Search for the cell housing the specified text and yield its [x, y] center coordinate. 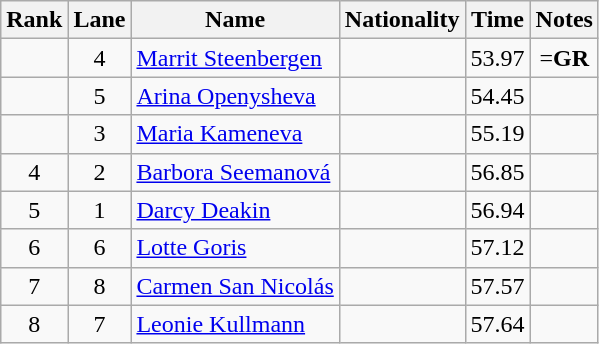
53.97 [498, 58]
=GR [564, 58]
56.85 [498, 172]
Name [235, 20]
Maria Kameneva [235, 134]
Marrit Steenbergen [235, 58]
1 [100, 210]
Rank [34, 20]
Nationality [402, 20]
Time [498, 20]
Notes [564, 20]
Lotte Goris [235, 248]
57.12 [498, 248]
55.19 [498, 134]
57.64 [498, 324]
3 [100, 134]
Arina Openysheva [235, 96]
54.45 [498, 96]
Darcy Deakin [235, 210]
Carmen San Nicolás [235, 286]
Lane [100, 20]
2 [100, 172]
Leonie Kullmann [235, 324]
56.94 [498, 210]
Barbora Seemanová [235, 172]
57.57 [498, 286]
